Determine the [x, y] coordinate at the center of the cell enclosing the given text.  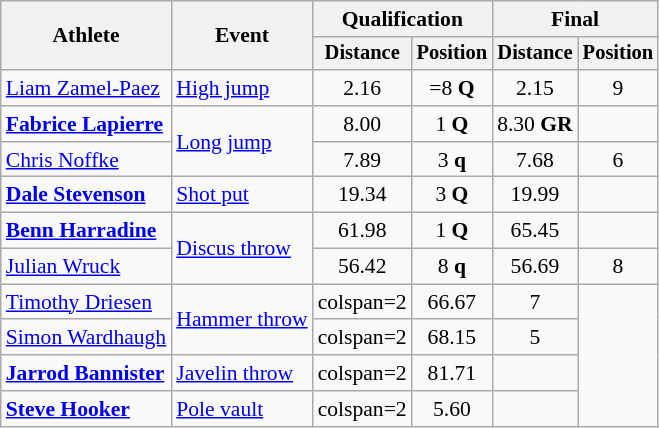
Event [242, 36]
2.15 [535, 88]
19.34 [362, 195]
66.67 [452, 302]
Timothy Driesen [86, 302]
65.45 [535, 231]
8.30 GR [535, 124]
5.60 [452, 409]
7 [535, 302]
Liam Zamel-Paez [86, 88]
Qualification [402, 19]
56.42 [362, 267]
56.69 [535, 267]
Steve Hooker [86, 409]
9 [618, 88]
Fabrice Lapierre [86, 124]
61.98 [362, 231]
8 q [452, 267]
19.99 [535, 195]
Chris Noffke [86, 160]
3 q [452, 160]
Shot put [242, 195]
8.00 [362, 124]
High jump [242, 88]
7.89 [362, 160]
2.16 [362, 88]
Simon Wardhaugh [86, 338]
Pole vault [242, 409]
Jarrod Bannister [86, 373]
7.68 [535, 160]
Benn Harradine [86, 231]
=8 Q [452, 88]
6 [618, 160]
Dale Stevenson [86, 195]
Hammer throw [242, 320]
68.15 [452, 338]
Javelin throw [242, 373]
Julian Wruck [86, 267]
5 [535, 338]
Athlete [86, 36]
8 [618, 267]
Discus throw [242, 248]
Long jump [242, 142]
3 Q [452, 195]
81.71 [452, 373]
Final [575, 19]
